Locate the cell with the specified text and output its (X, Y) center coordinate. 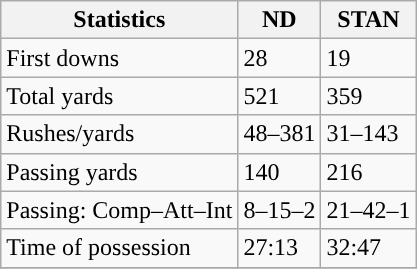
Passing: Comp–Att–Int (120, 210)
27:13 (280, 248)
28 (280, 58)
Total yards (120, 96)
Time of possession (120, 248)
216 (368, 172)
ND (280, 20)
48–381 (280, 134)
Passing yards (120, 172)
140 (280, 172)
8–15–2 (280, 210)
Statistics (120, 20)
31–143 (368, 134)
359 (368, 96)
STAN (368, 20)
32:47 (368, 248)
First downs (120, 58)
19 (368, 58)
Rushes/yards (120, 134)
521 (280, 96)
21–42–1 (368, 210)
